Output the (X, Y) coordinate of the center of the cell containing the given text.  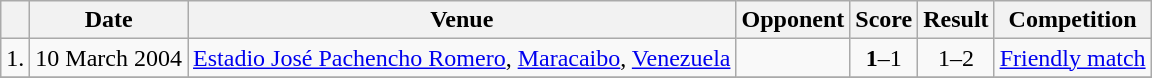
Competition (1072, 20)
Friendly match (1072, 58)
Date (109, 20)
Opponent (793, 20)
Venue (462, 20)
1. (16, 58)
10 March 2004 (109, 58)
1–1 (884, 58)
Score (884, 20)
1–2 (956, 58)
Result (956, 20)
Estadio José Pachencho Romero, Maracaibo, Venezuela (462, 58)
